From the cell containing the given text, extract its center point as [x, y] coordinate. 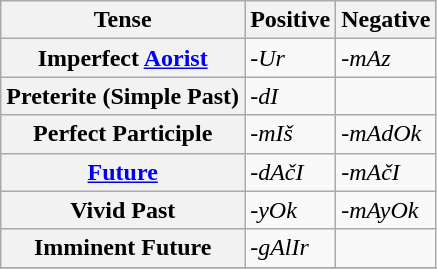
Vivid Past [123, 210]
-mIš [290, 134]
Perfect Participle [123, 134]
Tense [123, 20]
-mAdOk [386, 134]
Imminent Future [123, 248]
-Ur [290, 58]
-gAlIr [290, 248]
-dI [290, 96]
Future [123, 172]
-mAz [386, 58]
-mAyOk [386, 210]
-yOk [290, 210]
Imperfect Aorist [123, 58]
Positive [290, 20]
Preterite (Simple Past) [123, 96]
-dAčI [290, 172]
-mAčI [386, 172]
Negative [386, 20]
